Output the [x, y] coordinate of the center of the cell containing the given text.  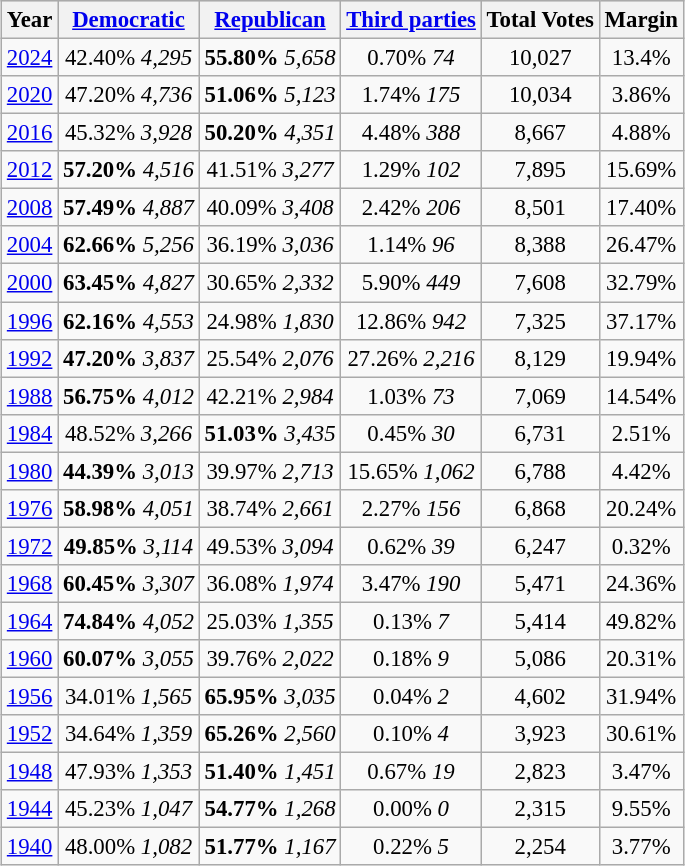
1968 [30, 584]
57.20% 4,516 [129, 170]
25.54% 2,076 [270, 358]
54.77% 1,268 [270, 809]
39.76% 2,022 [270, 659]
1.14% 96 [411, 245]
0.10% 4 [411, 734]
5.90% 449 [411, 283]
Margin [641, 20]
25.03% 1,355 [270, 621]
4,602 [540, 697]
2,254 [540, 847]
19.94% [641, 358]
1976 [30, 509]
15.69% [641, 170]
10,034 [540, 95]
Total Votes [540, 20]
31.94% [641, 697]
3.47% 190 [411, 584]
2,315 [540, 809]
2.27% 156 [411, 509]
1980 [30, 471]
39.97% 2,713 [270, 471]
49.85% 3,114 [129, 546]
47.20% 4,736 [129, 95]
20.31% [641, 659]
2.42% 206 [411, 208]
45.23% 1,047 [129, 809]
4.42% [641, 471]
14.54% [641, 396]
10,027 [540, 58]
47.20% 3,837 [129, 358]
1992 [30, 358]
6,788 [540, 471]
7,608 [540, 283]
1984 [30, 433]
1.03% 73 [411, 396]
42.40% 4,295 [129, 58]
32.79% [641, 283]
49.53% 3,094 [270, 546]
15.65% 1,062 [411, 471]
1988 [30, 396]
1960 [30, 659]
7,069 [540, 396]
7,325 [540, 321]
1952 [30, 734]
8,388 [540, 245]
47.93% 1,353 [129, 772]
20.24% [641, 509]
3.77% [641, 847]
44.39% 3,013 [129, 471]
17.40% [641, 208]
1940 [30, 847]
8,129 [540, 358]
24.98% 1,830 [270, 321]
2.51% [641, 433]
2008 [30, 208]
2012 [30, 170]
1956 [30, 697]
34.01% 1,565 [129, 697]
2,823 [540, 772]
8,667 [540, 133]
1944 [30, 809]
58.98% 4,051 [129, 509]
3.47% [641, 772]
36.19% 3,036 [270, 245]
51.06% 5,123 [270, 95]
26.47% [641, 245]
0.62% 39 [411, 546]
30.61% [641, 734]
49.82% [641, 621]
62.66% 5,256 [129, 245]
6,731 [540, 433]
8,501 [540, 208]
1964 [30, 621]
34.64% 1,359 [129, 734]
0.70% 74 [411, 58]
12.86% 942 [411, 321]
0.04% 2 [411, 697]
45.32% 3,928 [129, 133]
5,086 [540, 659]
13.4% [641, 58]
38.74% 2,661 [270, 509]
4.88% [641, 133]
65.26% 2,560 [270, 734]
9.55% [641, 809]
3,923 [540, 734]
1996 [30, 321]
51.77% 1,167 [270, 847]
Third parties [411, 20]
6,868 [540, 509]
74.84% 4,052 [129, 621]
0.22% 5 [411, 847]
40.09% 3,408 [270, 208]
30.65% 2,332 [270, 283]
0.13% 7 [411, 621]
4.48% 388 [411, 133]
2000 [30, 283]
Year [30, 20]
2020 [30, 95]
62.16% 4,553 [129, 321]
37.17% [641, 321]
0.32% [641, 546]
2004 [30, 245]
6,247 [540, 546]
48.52% 3,266 [129, 433]
50.20% 4,351 [270, 133]
51.03% 3,435 [270, 433]
51.40% 1,451 [270, 772]
5,414 [540, 621]
1972 [30, 546]
2016 [30, 133]
2024 [30, 58]
60.45% 3,307 [129, 584]
0.18% 9 [411, 659]
60.07% 3,055 [129, 659]
3.86% [641, 95]
0.67% 19 [411, 772]
56.75% 4,012 [129, 396]
0.45% 30 [411, 433]
0.00% 0 [411, 809]
1.74% 175 [411, 95]
24.36% [641, 584]
42.21% 2,984 [270, 396]
7,895 [540, 170]
36.08% 1,974 [270, 584]
48.00% 1,082 [129, 847]
1948 [30, 772]
5,471 [540, 584]
55.80% 5,658 [270, 58]
1.29% 102 [411, 170]
65.95% 3,035 [270, 697]
41.51% 3,277 [270, 170]
57.49% 4,887 [129, 208]
Democratic [129, 20]
Republican [270, 20]
27.26% 2,216 [411, 358]
63.45% 4,827 [129, 283]
